Extract the (X, Y) coordinate from the center of the cell holding the provided text.  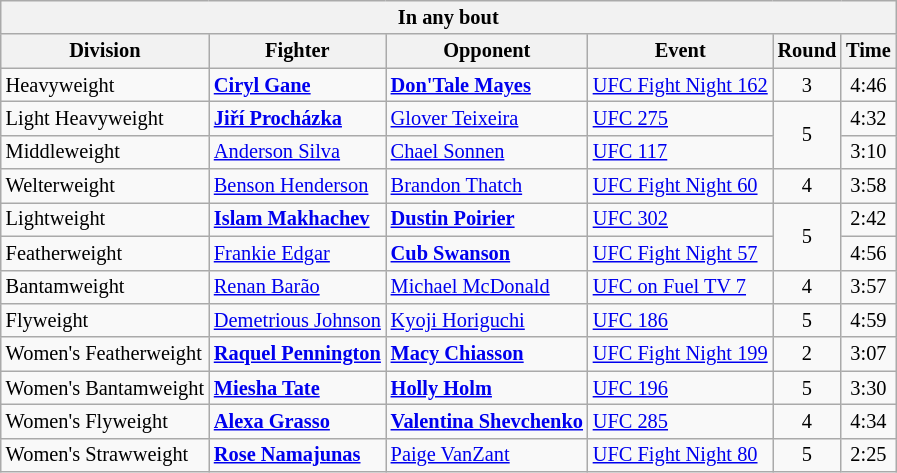
Don'Tale Mayes (487, 85)
3:30 (868, 388)
UFC Fight Night 60 (680, 186)
3:58 (868, 186)
Paige VanZant (487, 455)
Jiří Procházka (298, 118)
Bantamweight (105, 287)
Miesha Tate (298, 388)
Dustin Poirier (487, 219)
Flyweight (105, 320)
Women's Strawweight (105, 455)
2:42 (868, 219)
UFC 117 (680, 152)
4:34 (868, 421)
UFC 275 (680, 118)
Michael McDonald (487, 287)
2 (808, 354)
Alexa Grasso (298, 421)
UFC Fight Night 57 (680, 253)
Glover Teixeira (487, 118)
UFC Fight Night 80 (680, 455)
Holly Holm (487, 388)
Division (105, 51)
Renan Barão (298, 287)
Women's Flyweight (105, 421)
3:57 (868, 287)
Rose Namajunas (298, 455)
Event (680, 51)
3 (808, 85)
Lightweight (105, 219)
Middleweight (105, 152)
UFC 285 (680, 421)
Light Heavyweight (105, 118)
Heavyweight (105, 85)
Benson Henderson (298, 186)
3:10 (868, 152)
Fighter (298, 51)
4:59 (868, 320)
UFC Fight Night 162 (680, 85)
UFC 186 (680, 320)
4:46 (868, 85)
Round (808, 51)
Brandon Thatch (487, 186)
UFC on Fuel TV 7 (680, 287)
UFC Fight Night 199 (680, 354)
3:07 (868, 354)
UFC 196 (680, 388)
UFC 302 (680, 219)
Macy Chiasson (487, 354)
4:56 (868, 253)
Islam Makhachev (298, 219)
4:32 (868, 118)
Women's Featherweight (105, 354)
Women's Bantamweight (105, 388)
Ciryl Gane (298, 85)
2:25 (868, 455)
Opponent (487, 51)
Demetrious Johnson (298, 320)
Welterweight (105, 186)
Anderson Silva (298, 152)
Time (868, 51)
Chael Sonnen (487, 152)
Featherweight (105, 253)
Raquel Pennington (298, 354)
In any bout (448, 17)
Valentina Shevchenko (487, 421)
Cub Swanson (487, 253)
Frankie Edgar (298, 253)
Kyoji Horiguchi (487, 320)
